Return the [x, y] coordinate for the center point of the cell that contains the specified text.  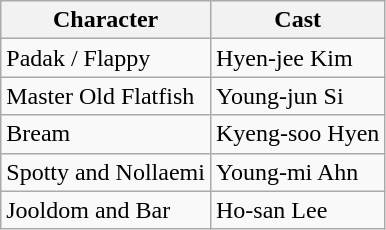
Padak / Flappy [106, 58]
Young-mi Ahn [297, 172]
Hyen-jee Kim [297, 58]
Spotty and Nollaemi [106, 172]
Ho-san Lee [297, 210]
Bream [106, 134]
Character [106, 20]
Young-jun Si [297, 96]
Master Old Flatfish [106, 96]
Kyeng-soo Hyen [297, 134]
Cast [297, 20]
Jooldom and Bar [106, 210]
